Return the [X, Y] coordinate for the center point of the cell that contains the specified text.  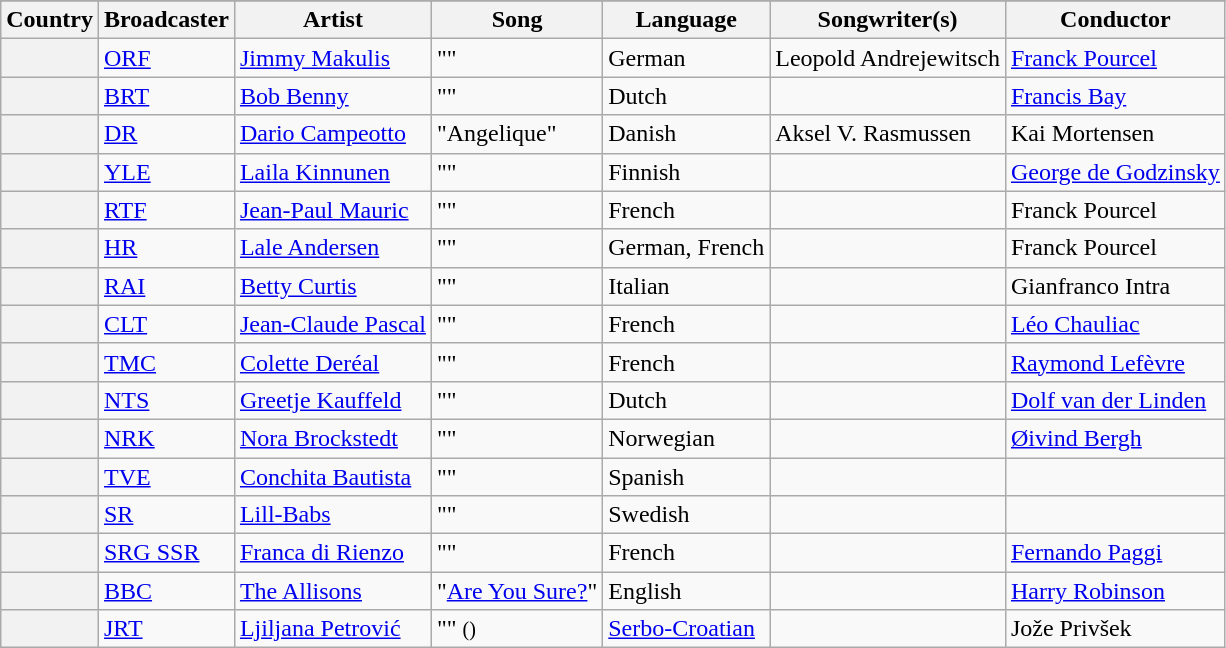
Spanish [686, 477]
Franca di Rienzo [332, 553]
SRG SSR [166, 553]
Fernando Paggi [1115, 553]
Jože Privšek [1115, 629]
HR [166, 248]
Artist [332, 20]
CLT [166, 324]
Dolf van der Linden [1115, 400]
Lill-Babs [332, 515]
Raymond Lefèvre [1115, 362]
Aksel V. Rasmussen [888, 134]
Betty Curtis [332, 286]
George de Godzinsky [1115, 172]
Greetje Kauffeld [332, 400]
"Are You Sure?" [516, 591]
Ljiljana Petrović [332, 629]
Dario Campeotto [332, 134]
Laila Kinnunen [332, 172]
The Allisons [332, 591]
Songwriter(s) [888, 20]
Broadcaster [166, 20]
NRK [166, 438]
Øivind Bergh [1115, 438]
JRT [166, 629]
German, French [686, 248]
BBC [166, 591]
Jimmy Makulis [332, 58]
Country [50, 20]
Leopold Andrejewitsch [888, 58]
"Angelique" [516, 134]
Norwegian [686, 438]
Gianfranco Intra [1115, 286]
Kai Mortensen [1115, 134]
Language [686, 20]
Song [516, 20]
Jean-Claude Pascal [332, 324]
Harry Robinson [1115, 591]
Bob Benny [332, 96]
Finnish [686, 172]
Lale Andersen [332, 248]
Léo Chauliac [1115, 324]
Swedish [686, 515]
RTF [166, 210]
Nora Brockstedt [332, 438]
Serbo-Croatian [686, 629]
Colette Deréal [332, 362]
BRT [166, 96]
Italian [686, 286]
SR [166, 515]
Danish [686, 134]
TVE [166, 477]
YLE [166, 172]
RAI [166, 286]
"" () [516, 629]
German [686, 58]
English [686, 591]
DR [166, 134]
Conchita Bautista [332, 477]
Conductor [1115, 20]
TMC [166, 362]
ORF [166, 58]
NTS [166, 400]
Jean-Paul Mauric [332, 210]
Francis Bay [1115, 96]
